From the cell containing the given text, extract its center point as [x, y] coordinate. 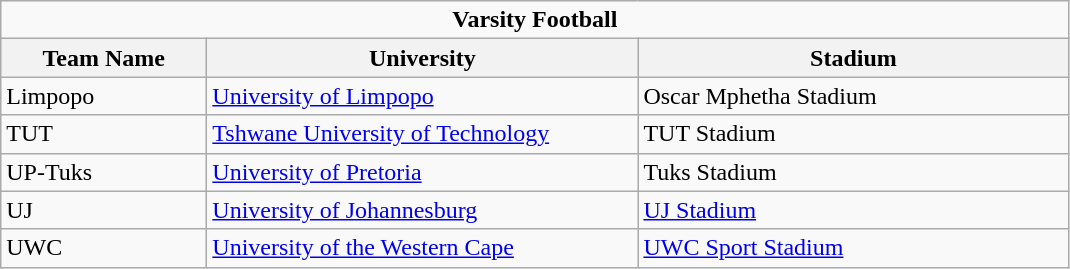
University [422, 58]
University of Limpopo [422, 96]
UJ Stadium [854, 210]
Tuks Stadium [854, 172]
University of Pretoria [422, 172]
Team Name [104, 58]
University of Johannesburg [422, 210]
TUT Stadium [854, 134]
Stadium [854, 58]
UP-Tuks [104, 172]
University of the Western Cape [422, 248]
UJ [104, 210]
Tshwane University of Technology [422, 134]
Limpopo [104, 96]
TUT [104, 134]
UWC [104, 248]
Varsity Football [535, 20]
Oscar Mphetha Stadium [854, 96]
UWC Sport Stadium [854, 248]
